Scan for the cell matching the given text and deliver its (X, Y) coordinate at center. 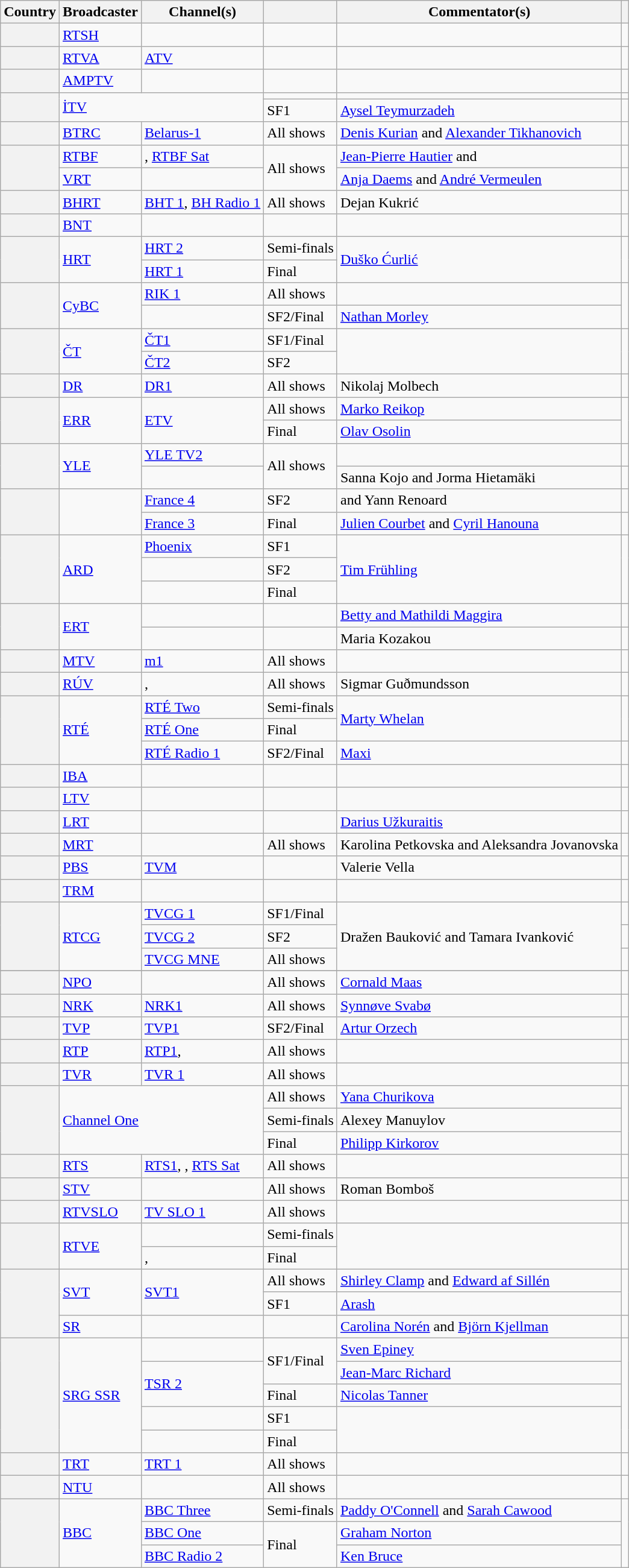
TVR (100, 1074)
AMPTV (100, 81)
DR (100, 386)
TRT (100, 1464)
RTP (100, 1051)
RTVA (100, 58)
NTU (100, 1487)
PBS (100, 867)
ČT2 (202, 363)
BHT 1, BH Radio 1 (202, 202)
ETV (202, 420)
RTS (100, 1166)
, RTBF Sat (202, 156)
Tim Frühling (479, 569)
HRT (100, 259)
VRT (100, 179)
Ken Bruce (479, 1556)
DR1 (202, 386)
TSR 2 (202, 1384)
Dejan Kukrić (479, 202)
Julien Courbet and Cyril Hanouna (479, 523)
RÚV (100, 684)
Marko Reikop (479, 409)
LTV (100, 799)
BNT (100, 225)
Maria Kozakou (479, 638)
Country (30, 12)
SVT (100, 1292)
France 4 (202, 500)
ARD (100, 569)
TV SLO 1 (202, 1212)
RTÉ (100, 730)
TVP (100, 1028)
YLE (100, 466)
Marty Whelan (479, 719)
Jean-Marc Richard (479, 1373)
and Yann Renoard (479, 500)
BBC Radio 2 (202, 1556)
Cornald Maas (479, 982)
TVM (202, 867)
TVP1 (202, 1028)
RTÉ Radio 1 (202, 753)
Anja Daems and André Vermeulen (479, 179)
RTP1, (202, 1051)
MTV (100, 661)
BBC (100, 1533)
Nicolas Tanner (479, 1396)
Synnøve Svabø (479, 1005)
Denis Kurian and Alexander Tikhanovich (479, 133)
CyBC (100, 306)
Karolina Petkovska and Aleksandra Jovanovska (479, 845)
TVCG 1 (202, 913)
m1 (202, 661)
Jean-Pierre Hautier and (479, 156)
BHRT (100, 202)
RTBF (100, 156)
SR (100, 1326)
ČT1 (202, 340)
RIK 1 (202, 294)
TVR 1 (202, 1074)
Belarus-1 (202, 133)
STV (100, 1189)
TRT 1 (202, 1464)
SVT1 (202, 1292)
Valerie Vella (479, 867)
Olav Osolin (479, 432)
ERR (100, 420)
Paddy O'Connell and Sarah Cawood (479, 1510)
Betty and Mathildi Maggira (479, 615)
TRM (100, 890)
LRT (100, 822)
YLE TV2 (202, 455)
Nathan Morley (479, 317)
IBA (100, 776)
ERT (100, 626)
Shirley Clamp and Edward af Sillén (479, 1280)
TVCG MNE (202, 959)
Aysel Teymurzadeh (479, 110)
NPO (100, 982)
SRG SSR (100, 1395)
RTVE (100, 1246)
Commentator(s) (479, 12)
BBC Three (202, 1510)
BTRC (100, 133)
RTÉ One (202, 730)
BBC One (202, 1533)
NRK (100, 1005)
HRT 1 (202, 271)
France 3 (202, 523)
Carolina Norén and Björn Kjellman (479, 1326)
Graham Norton (479, 1533)
İTV (161, 107)
MRT (100, 845)
Artur Orzech (479, 1028)
Sanna Kojo and Jorma Hietamäki (479, 477)
NRK1 (202, 1005)
RTS1, , RTS Sat (202, 1166)
ATV (202, 58)
Darius Užkuraitis (479, 822)
RTCG (100, 936)
Arash (479, 1303)
Broadcaster (100, 12)
HRT 2 (202, 248)
TVCG 2 (202, 936)
Alexey Manuylov (479, 1120)
Sven Epiney (479, 1349)
Philipp Kirkorov (479, 1143)
Phoenix (202, 546)
Channel One (161, 1120)
Sigmar Guðmundsson (479, 684)
RTÉ Two (202, 707)
ČT (100, 351)
Maxi (479, 753)
RTSH (100, 35)
Dražen Bauković and Tamara Ivanković (479, 936)
Roman Bomboš (479, 1189)
RTVSLO (100, 1212)
Duško Ćurlić (479, 259)
Yana Churikova (479, 1097)
Nikolaj Molbech (479, 386)
Channel(s) (202, 12)
